Search for the cell housing the specified text and yield its (x, y) center coordinate. 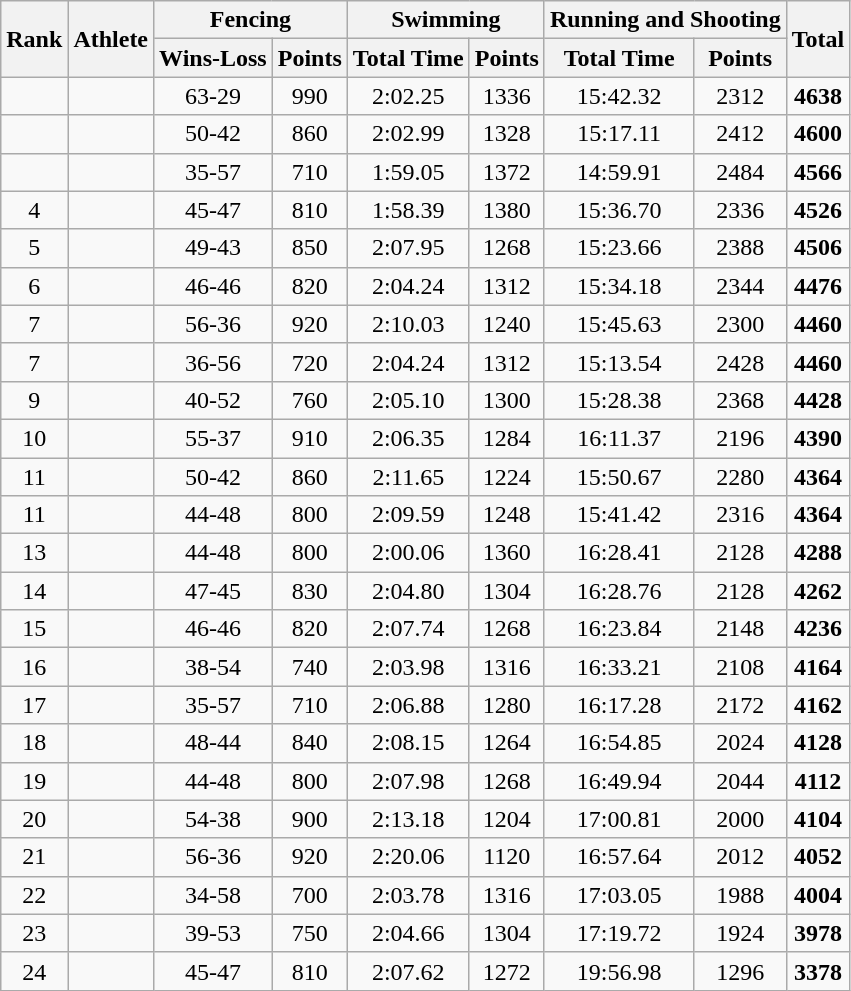
1272 (506, 971)
13 (34, 553)
17:00.81 (619, 819)
910 (310, 438)
23 (34, 933)
1264 (506, 743)
760 (310, 400)
2:02.25 (408, 96)
3378 (818, 971)
49-43 (214, 248)
15:42.32 (619, 96)
2300 (740, 324)
2024 (740, 743)
16:11.37 (619, 438)
34-58 (214, 895)
2312 (740, 96)
2428 (740, 362)
15:41.42 (619, 515)
16:17.28 (619, 705)
4566 (818, 172)
15:17.11 (619, 134)
2000 (740, 819)
16:28.76 (619, 591)
39-53 (214, 933)
15:13.54 (619, 362)
1120 (506, 857)
4112 (818, 781)
6 (34, 286)
2108 (740, 667)
2280 (740, 477)
2:03.98 (408, 667)
Fencing (251, 20)
16:49.94 (619, 781)
1380 (506, 210)
2:07.62 (408, 971)
4164 (818, 667)
1924 (740, 933)
4600 (818, 134)
Total (818, 39)
1204 (506, 819)
750 (310, 933)
2:07.74 (408, 629)
2:05.10 (408, 400)
900 (310, 819)
2:09.59 (408, 515)
16:33.21 (619, 667)
4288 (818, 553)
4390 (818, 438)
15:45.63 (619, 324)
14:59.91 (619, 172)
3978 (818, 933)
850 (310, 248)
2344 (740, 286)
38-54 (214, 667)
990 (310, 96)
Rank (34, 39)
830 (310, 591)
Athlete (111, 39)
15:28.38 (619, 400)
4428 (818, 400)
2044 (740, 781)
2172 (740, 705)
2484 (740, 172)
15:34.18 (619, 286)
22 (34, 895)
15:36.70 (619, 210)
54-38 (214, 819)
4476 (818, 286)
1240 (506, 324)
4 (34, 210)
19:56.98 (619, 971)
21 (34, 857)
1:58.39 (408, 210)
2:00.06 (408, 553)
1284 (506, 438)
9 (34, 400)
2336 (740, 210)
2196 (740, 438)
4262 (818, 591)
2:10.03 (408, 324)
1336 (506, 96)
40-52 (214, 400)
4052 (818, 857)
2:13.18 (408, 819)
2:11.65 (408, 477)
1372 (506, 172)
2412 (740, 134)
15 (34, 629)
16:54.85 (619, 743)
1280 (506, 705)
2:08.15 (408, 743)
4128 (818, 743)
1300 (506, 400)
1:59.05 (408, 172)
2368 (740, 400)
1296 (740, 971)
Wins-Loss (214, 58)
Swimming (446, 20)
2:04.66 (408, 933)
4506 (818, 248)
36-56 (214, 362)
20 (34, 819)
63-29 (214, 96)
1328 (506, 134)
Running and Shooting (665, 20)
1224 (506, 477)
16:57.64 (619, 857)
1988 (740, 895)
2:07.98 (408, 781)
2:06.35 (408, 438)
48-44 (214, 743)
4162 (818, 705)
2316 (740, 515)
16 (34, 667)
19 (34, 781)
17:19.72 (619, 933)
2:03.78 (408, 895)
17 (34, 705)
2012 (740, 857)
1248 (506, 515)
24 (34, 971)
15:50.67 (619, 477)
4004 (818, 895)
14 (34, 591)
740 (310, 667)
5 (34, 248)
700 (310, 895)
720 (310, 362)
16:28.41 (619, 553)
18 (34, 743)
10 (34, 438)
4104 (818, 819)
4236 (818, 629)
16:23.84 (619, 629)
17:03.05 (619, 895)
2148 (740, 629)
2388 (740, 248)
2:07.95 (408, 248)
2:06.88 (408, 705)
4638 (818, 96)
55-37 (214, 438)
2:02.99 (408, 134)
1360 (506, 553)
47-45 (214, 591)
4526 (818, 210)
2:04.80 (408, 591)
2:20.06 (408, 857)
840 (310, 743)
15:23.66 (619, 248)
